Provide the [X, Y] coordinate of the cell's center where the given text is located.  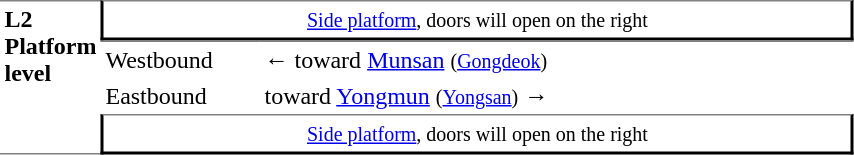
Eastbound [180, 96]
Westbound [180, 59]
toward Yongmun (Yongsan) → [557, 96]
← toward Munsan (Gongdeok) [557, 59]
L2Platform level [50, 77]
